Determine the (X, Y) coordinate at the center of the cell enclosing the given text.  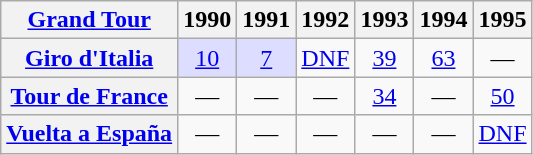
1994 (444, 20)
50 (502, 96)
Grand Tour (90, 20)
10 (208, 58)
1995 (502, 20)
Tour de France (90, 96)
1992 (326, 20)
39 (384, 58)
1991 (266, 20)
63 (444, 58)
34 (384, 96)
7 (266, 58)
Vuelta a España (90, 134)
1993 (384, 20)
1990 (208, 20)
Giro d'Italia (90, 58)
